Scan for the cell matching the given text and deliver its (X, Y) coordinate at center. 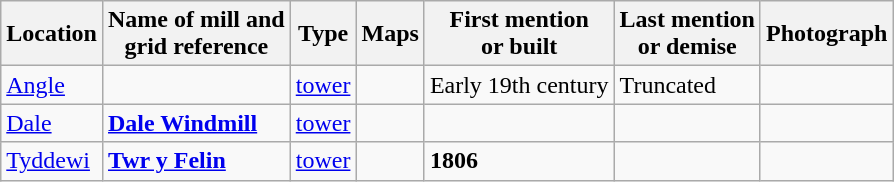
Twr y Felin (196, 161)
Location (52, 34)
Type (323, 34)
Last mention or demise (687, 34)
First mentionor built (519, 34)
Maps (390, 34)
Early 19th century (519, 85)
Tyddewi (52, 161)
Dale Windmill (196, 123)
Photograph (826, 34)
Name of mill andgrid reference (196, 34)
Angle (52, 85)
Dale (52, 123)
1806 (519, 161)
Truncated (687, 85)
